From the cell containing the given text, extract its center point as [X, Y] coordinate. 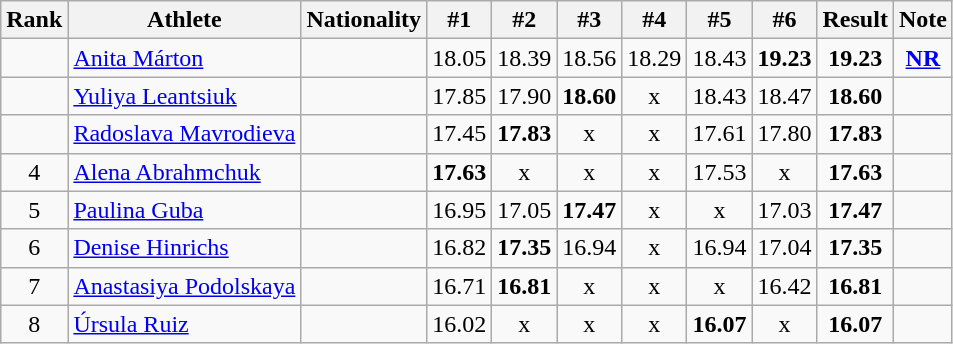
Anastasiya Podolskaya [184, 286]
Anita Márton [184, 58]
17.61 [720, 134]
Úrsula Ruiz [184, 324]
17.80 [784, 134]
#4 [654, 20]
Note [922, 20]
Athlete [184, 20]
Denise Hinrichs [184, 248]
16.02 [460, 324]
#3 [590, 20]
NR [922, 58]
17.45 [460, 134]
Nationality [364, 20]
17.05 [524, 210]
Yuliya Leantsiuk [184, 96]
18.39 [524, 58]
17.90 [524, 96]
Alena Abrahmchuk [184, 172]
Radoslava Mavrodieva [184, 134]
Paulina Guba [184, 210]
6 [34, 248]
8 [34, 324]
5 [34, 210]
Result [855, 20]
18.05 [460, 58]
18.56 [590, 58]
16.42 [784, 286]
17.03 [784, 210]
7 [34, 286]
4 [34, 172]
Rank [34, 20]
17.53 [720, 172]
17.85 [460, 96]
18.47 [784, 96]
#6 [784, 20]
18.29 [654, 58]
#5 [720, 20]
16.71 [460, 286]
#1 [460, 20]
16.95 [460, 210]
17.04 [784, 248]
#2 [524, 20]
16.82 [460, 248]
